Search for the cell housing the specified text and yield its [x, y] center coordinate. 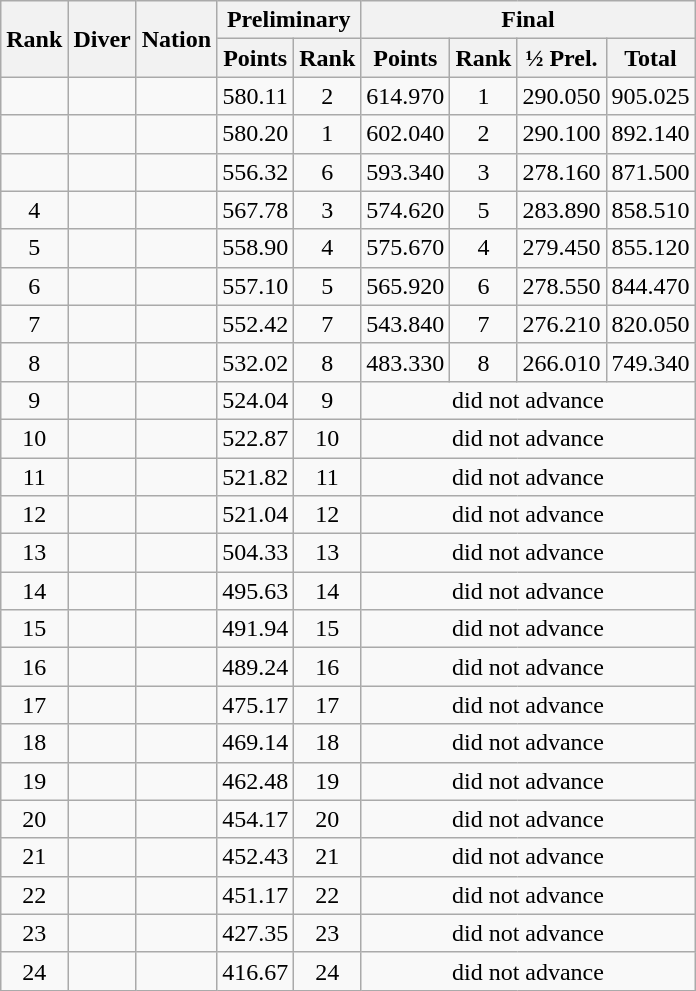
521.04 [256, 515]
416.67 [256, 971]
427.35 [256, 933]
290.050 [562, 96]
475.17 [256, 705]
524.04 [256, 400]
871.500 [650, 172]
749.340 [650, 362]
521.82 [256, 477]
283.890 [562, 210]
Nation [176, 39]
276.210 [562, 324]
580.11 [256, 96]
495.63 [256, 591]
279.450 [562, 248]
Diver [102, 39]
451.17 [256, 895]
278.550 [562, 286]
905.025 [650, 96]
483.330 [406, 362]
504.33 [256, 553]
454.17 [256, 819]
892.140 [650, 134]
290.100 [562, 134]
556.32 [256, 172]
575.670 [406, 248]
602.040 [406, 134]
820.050 [650, 324]
567.78 [256, 210]
593.340 [406, 172]
452.43 [256, 857]
522.87 [256, 438]
558.90 [256, 248]
489.24 [256, 667]
278.160 [562, 172]
858.510 [650, 210]
844.470 [650, 286]
565.920 [406, 286]
614.970 [406, 96]
574.620 [406, 210]
Final [528, 20]
462.48 [256, 781]
580.20 [256, 134]
Preliminary [289, 20]
532.02 [256, 362]
855.120 [650, 248]
552.42 [256, 324]
266.010 [562, 362]
Total [650, 58]
557.10 [256, 286]
½ Prel. [562, 58]
491.94 [256, 629]
469.14 [256, 743]
543.840 [406, 324]
